Capture the cell that displays the provided text and extract its (x, y) central coordinate. 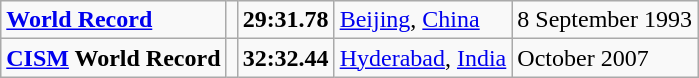
29:31.78 (286, 20)
Beijing, China (423, 20)
8 September 1993 (605, 20)
Hyderabad, India (423, 58)
32:32.44 (286, 58)
CISM World Record (114, 58)
World Record (114, 20)
October 2007 (605, 58)
